Identify which cell holds the provided text, then report its (x, y) central coordinate. 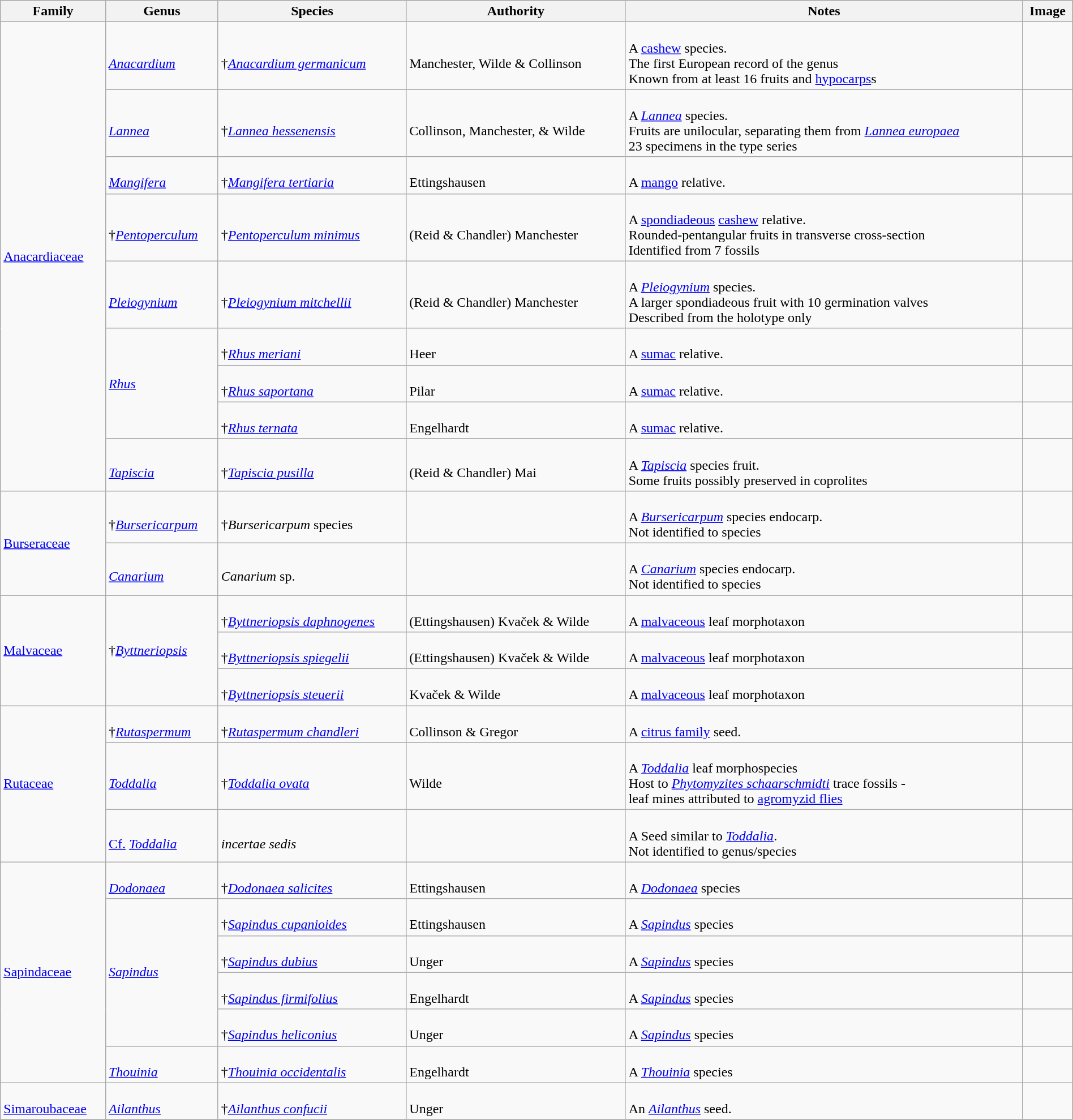
Simaroubaceae (53, 1101)
†Byttneriopsis daphnogenes (312, 613)
Canarium (162, 569)
Sapindaceae (53, 972)
†Mangifera tertiaria (312, 175)
†Pleiogynium mitchellii (312, 294)
Heer (516, 346)
Anacardium (162, 55)
†Toddalia ovata (312, 776)
†Bursericarpum species (312, 517)
Cf. Toddalia (162, 836)
†Sapindus firmifolius (312, 990)
Rutaceae (53, 784)
Malvaceae (53, 651)
Collinson, Manchester, & Wilde (516, 123)
†Byttneriopsis (162, 651)
†Lannea hessenensis (312, 123)
†Thouinia occidentalis (312, 1064)
A Lannea species.Fruits are unilocular, separating them from Lannea europaea 23 specimens in the type series (824, 123)
Pleiogynium (162, 294)
Pilar (516, 384)
An Ailanthus seed. (824, 1101)
(Reid & Chandler) Mai (516, 465)
Canarium sp. (312, 569)
A Toddalia leaf morphospecies Host to Phytomyzites schaarschmidti trace fossils -leaf mines attributed to agromyzid flies (824, 776)
Burseraceae (53, 543)
Toddalia (162, 776)
Authority (516, 11)
A Bursericarpum species endocarp. Not identified to species (824, 517)
Dodonaea (162, 881)
Rhus (162, 384)
Wilde (516, 776)
†Sapindus dubius (312, 954)
†Anacardium germanicum (312, 55)
†Byttneriopsis spiegelii (312, 651)
†Dodonaea salicites (312, 881)
A cashew species.The first European record of the genusKnown from at least 16 fruits and hypocarpss (824, 55)
A citrus family seed. (824, 724)
†Rutaspermum (162, 724)
Mangifera (162, 175)
Anacardiaceae (53, 257)
Lannea (162, 123)
†Ailanthus confucii (312, 1101)
†Tapiscia pusilla (312, 465)
Species (312, 11)
Image (1048, 11)
incertae sedis (312, 836)
Tapiscia (162, 465)
A spondiadeous cashew relative.Rounded-pentangular fruits in transverse cross-section Identified from 7 fossils (824, 228)
†Bursericarpum (162, 517)
†Rhus saportana (312, 384)
A Seed similar to Toddalia. Not identified to genus/species (824, 836)
A Dodonaea species (824, 881)
Collinson & Gregor (516, 724)
Sapindus (162, 972)
†Rutaspermum chandleri (312, 724)
†Pentoperculum minimus (312, 228)
Family (53, 11)
Thouinia (162, 1064)
A mango relative. (824, 175)
Genus (162, 11)
†Rhus meriani (312, 346)
Kvaček & Wilde (516, 687)
Manchester, Wilde & Collinson (516, 55)
A Canarium species endocarp. Not identified to species (824, 569)
A Pleiogynium species.A larger spondiadeous fruit with 10 germination valvesDescribed from the holotype only (824, 294)
†Rhus ternata (312, 420)
Notes (824, 11)
†Byttneriopsis steuerii (312, 687)
A Thouinia species (824, 1064)
†Pentoperculum (162, 228)
†Sapindus heliconius (312, 1028)
A Tapiscia species fruit.Some fruits possibly preserved in coprolites (824, 465)
†Sapindus cupanioides (312, 917)
Ailanthus (162, 1101)
